Provide the (x, y) coordinate of the cell's center where the given text is located.  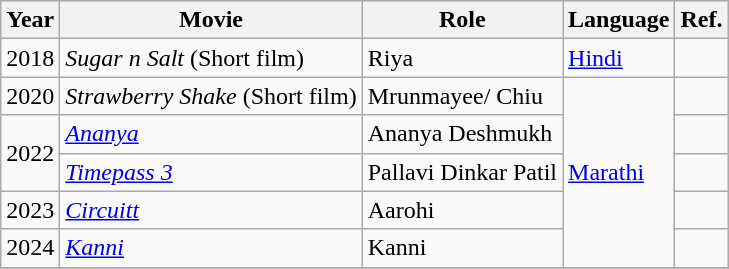
Timepass 3 (211, 172)
Mrunmayee/ Chiu (462, 96)
Ref. (702, 20)
2020 (30, 96)
Role (462, 20)
Strawberry Shake (Short film) (211, 96)
Hindi (619, 58)
Riya (462, 58)
Year (30, 20)
2023 (30, 210)
Circuitt (211, 210)
Movie (211, 20)
Sugar n Salt (Short film) (211, 58)
Ananya (211, 134)
Language (619, 20)
2022 (30, 153)
Pallavi Dinkar Patil (462, 172)
Marathi (619, 172)
2018 (30, 58)
Ananya Deshmukh (462, 134)
2024 (30, 248)
Aarohi (462, 210)
